Provide the [X, Y] coordinate of the cell's center where the given text is located.  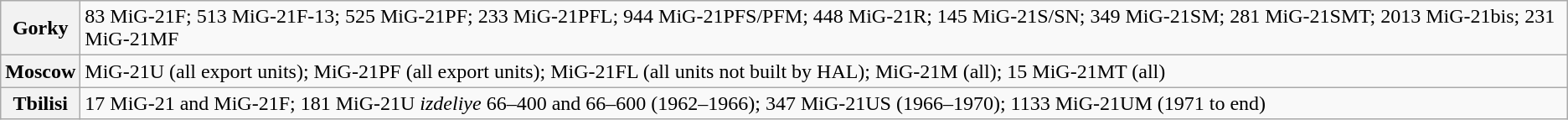
Moscow [40, 71]
17 MiG-21 and MiG-21F; 181 MiG-21U izdeliye 66–400 and 66–600 (1962–1966); 347 MiG-21US (1966–1970); 1133 MiG-21UM (1971 to end) [824, 103]
Tbilisi [40, 103]
Gorky [40, 29]
MiG-21U (all export units); MiG-21PF (all export units); MiG-21FL (all units not built by HAL); MiG-21M (all); 15 MiG-21MT (all) [824, 71]
